Detect which cell encompasses the target text, then output its [x, y] center coordinate. 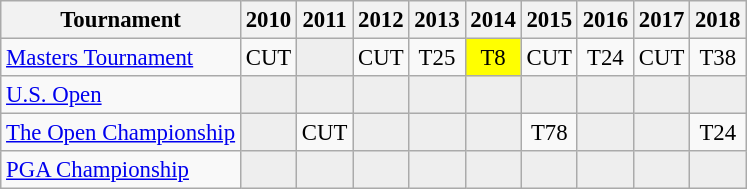
T38 [718, 58]
2011 [325, 20]
2016 [605, 20]
T8 [493, 58]
Tournament [121, 20]
2010 [268, 20]
2012 [381, 20]
Masters Tournament [121, 58]
2015 [549, 20]
T25 [437, 58]
2013 [437, 20]
PGA Championship [121, 170]
2014 [493, 20]
2018 [718, 20]
2017 [661, 20]
T78 [549, 133]
The Open Championship [121, 133]
U.S. Open [121, 95]
